Locate the cell with the specified text and output its [X, Y] center coordinate. 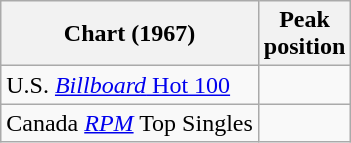
Canada RPM Top Singles [130, 123]
U.S. Billboard Hot 100 [130, 85]
Peak position [304, 34]
Chart (1967) [130, 34]
